Return [X, Y] of the center of cell containing provided text 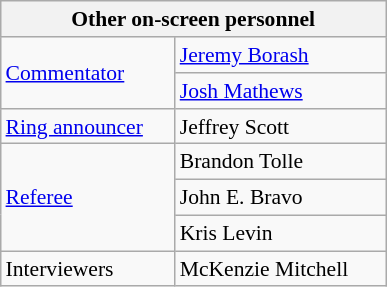
Brandon Tolle [280, 162]
Kris Levin [280, 233]
Other on-screen personnel [194, 19]
McKenzie Mitchell [280, 269]
Referee [88, 198]
Ring announcer [88, 126]
Jeremy Borash [280, 55]
John E. Bravo [280, 197]
Interviewers [88, 269]
Jeffrey Scott [280, 126]
Commentator [88, 72]
Josh Mathews [280, 91]
